Return the [X, Y] coordinate for the center point of the cell that contains the specified text.  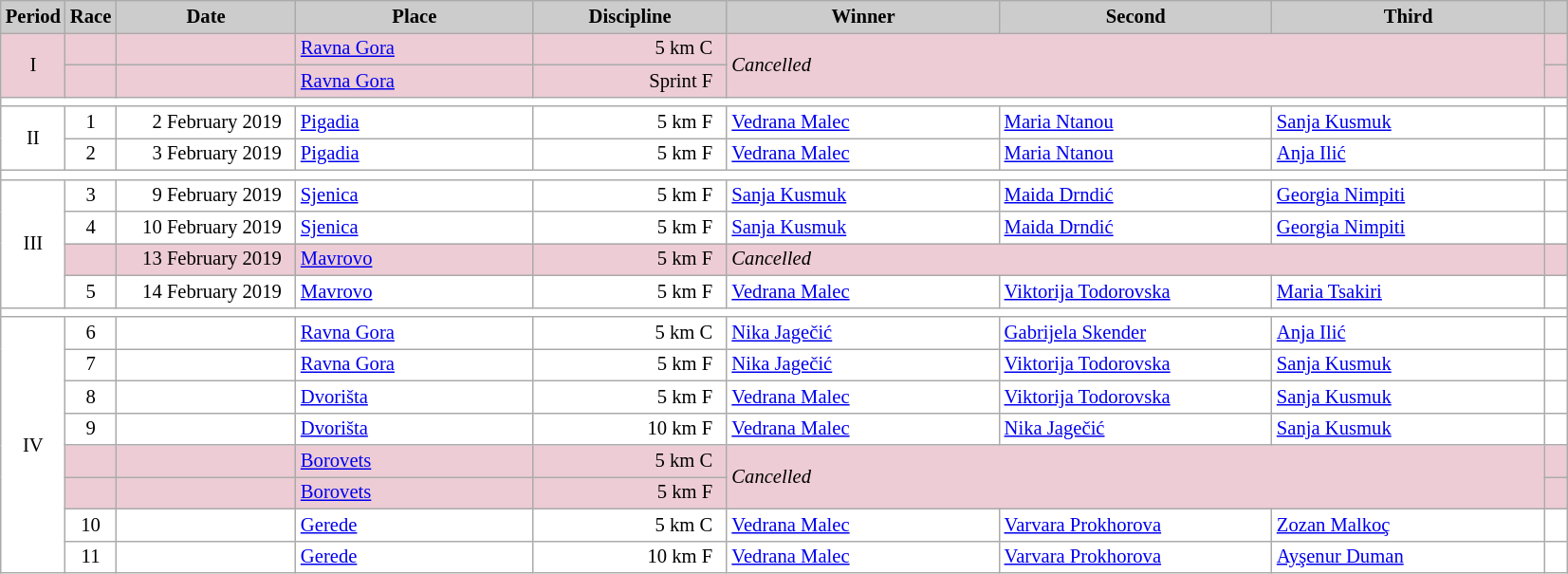
I [33, 65]
10 February 2019 [206, 227]
Zozan Malkoç [1408, 525]
7 [91, 364]
1 [91, 122]
Second [1136, 16]
2 February 2019 [206, 122]
II [33, 139]
3 February 2019 [206, 154]
6 [91, 333]
Maria Tsakiri [1408, 291]
9 February 2019 [206, 195]
Place [415, 16]
Race [91, 16]
Ayşenur Duman [1408, 557]
Gabrijela Skender [1136, 333]
IV [33, 445]
4 [91, 227]
10 [91, 525]
Third [1408, 16]
14 February 2019 [206, 291]
3 [91, 195]
9 [91, 429]
2 [91, 154]
13 February 2019 [206, 259]
Period [33, 16]
III [33, 243]
Winner [863, 16]
Date [206, 16]
5 [91, 291]
Discipline [630, 16]
8 [91, 397]
11 [91, 557]
Sprint F [630, 81]
